Scan for the cell matching the given text and deliver its (x, y) coordinate at center. 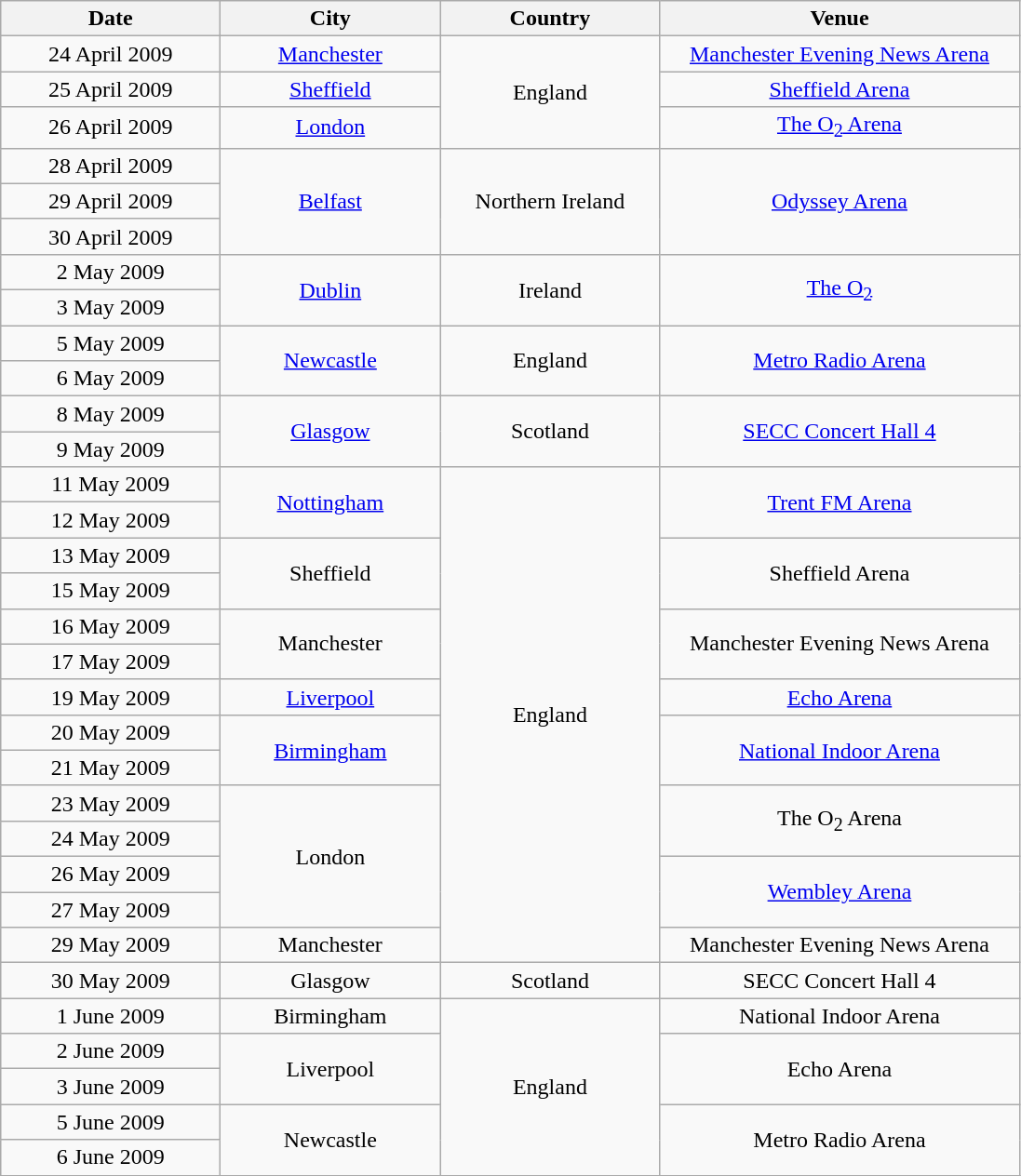
17 May 2009 (111, 661)
15 May 2009 (111, 591)
12 May 2009 (111, 520)
29 April 2009 (111, 201)
26 April 2009 (111, 127)
City (330, 19)
Northern Ireland (550, 201)
5 June 2009 (111, 1122)
8 May 2009 (111, 414)
Dublin (330, 289)
29 May 2009 (111, 945)
Trent FM Arena (840, 502)
Belfast (330, 201)
21 May 2009 (111, 768)
The O2 (840, 289)
Ireland (550, 289)
24 April 2009 (111, 54)
5 May 2009 (111, 343)
Date (111, 19)
28 April 2009 (111, 166)
24 May 2009 (111, 838)
2 June 2009 (111, 1051)
Country (550, 19)
Venue (840, 19)
3 June 2009 (111, 1087)
30 April 2009 (111, 236)
23 May 2009 (111, 803)
25 April 2009 (111, 89)
11 May 2009 (111, 485)
Odyssey Arena (840, 201)
16 May 2009 (111, 626)
Wembley Arena (840, 892)
6 June 2009 (111, 1157)
3 May 2009 (111, 308)
9 May 2009 (111, 449)
26 May 2009 (111, 875)
6 May 2009 (111, 379)
30 May 2009 (111, 981)
19 May 2009 (111, 697)
1 June 2009 (111, 1016)
Nottingham (330, 502)
2 May 2009 (111, 272)
27 May 2009 (111, 910)
13 May 2009 (111, 555)
20 May 2009 (111, 732)
